Identify which cell holds the provided text, then report its (x, y) central coordinate. 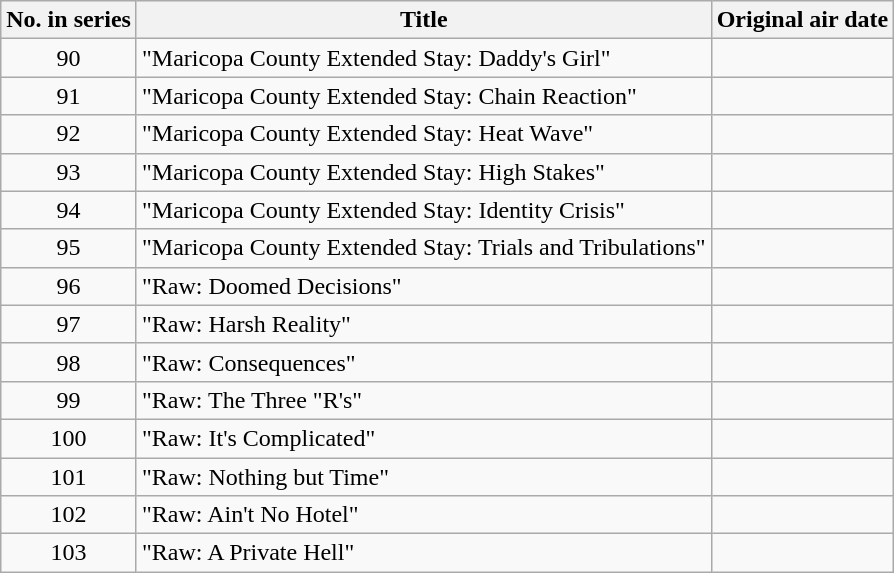
"Raw: Doomed Decisions" (424, 286)
97 (69, 324)
98 (69, 362)
"Raw: Nothing but Time" (424, 477)
"Raw: It's Complicated" (424, 438)
90 (69, 58)
"Maricopa County Extended Stay: Daddy's Girl" (424, 58)
"Raw: Harsh Reality" (424, 324)
"Maricopa County Extended Stay: Chain Reaction" (424, 96)
"Maricopa County Extended Stay: Trials and Tribulations" (424, 248)
92 (69, 134)
"Raw: A Private Hell" (424, 553)
94 (69, 210)
100 (69, 438)
Title (424, 20)
"Raw: The Three "R's" (424, 400)
103 (69, 553)
"Maricopa County Extended Stay: Heat Wave" (424, 134)
101 (69, 477)
96 (69, 286)
93 (69, 172)
"Maricopa County Extended Stay: High Stakes" (424, 172)
Original air date (802, 20)
No. in series (69, 20)
99 (69, 400)
91 (69, 96)
95 (69, 248)
"Maricopa County Extended Stay: Identity Crisis" (424, 210)
102 (69, 515)
"Raw: Consequences" (424, 362)
"Raw: Ain't No Hotel" (424, 515)
